Detect which cell encompasses the target text, then output its (X, Y) center coordinate. 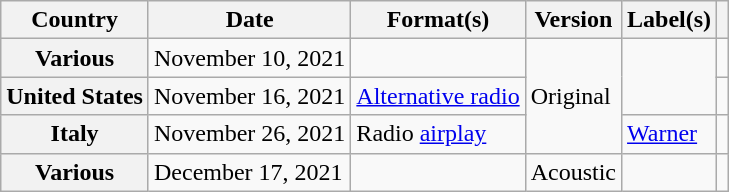
Warner (670, 134)
United States (75, 96)
Original (573, 96)
November 10, 2021 (249, 58)
Country (75, 20)
November 16, 2021 (249, 96)
Format(s) (438, 20)
December 17, 2021 (249, 172)
Italy (75, 134)
November 26, 2021 (249, 134)
Radio airplay (438, 134)
Label(s) (670, 20)
Version (573, 20)
Alternative radio (438, 96)
Date (249, 20)
Acoustic (573, 172)
